Provide the (x, y) coordinate of the cell's center where the given text is located.  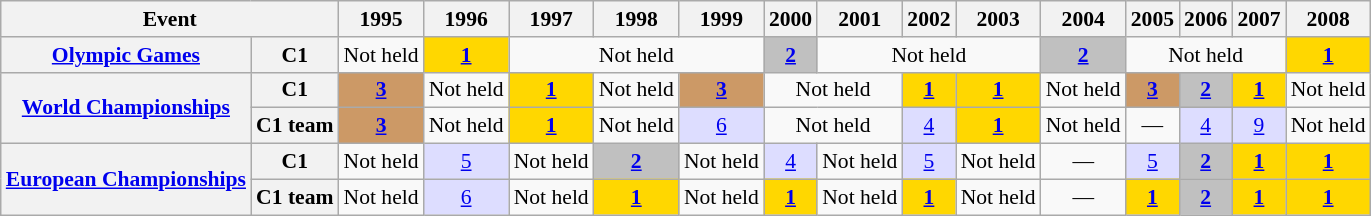
2004 (1084, 19)
2003 (998, 19)
2001 (860, 19)
9 (1258, 126)
2007 (1258, 19)
2000 (790, 19)
1995 (382, 19)
2005 (1152, 19)
2006 (1206, 19)
Event (170, 19)
World Championships (126, 108)
European Championships (126, 180)
1998 (636, 19)
2008 (1328, 19)
2002 (928, 19)
1997 (552, 19)
Olympic Games (126, 55)
1996 (466, 19)
1999 (722, 19)
